Locate the cell with the specified text and output its [X, Y] center coordinate. 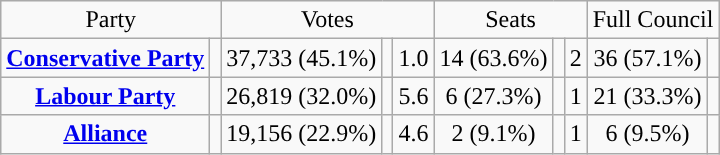
14 (63.6%) [494, 58]
36 (57.1%) [648, 58]
2 [576, 58]
Seats [510, 20]
26,819 (32.0%) [302, 96]
5.6 [414, 96]
6 (9.5%) [648, 134]
37,733 (45.1%) [302, 58]
1.0 [414, 58]
Conservative Party [106, 58]
4.6 [414, 134]
Votes [328, 20]
19,156 (22.9%) [302, 134]
21 (33.3%) [648, 96]
Labour Party [106, 96]
6 (27.3%) [494, 96]
Alliance [106, 134]
Full Council [653, 20]
2 (9.1%) [494, 134]
Party [111, 20]
